Locate the cell with the specified text and output its [X, Y] center coordinate. 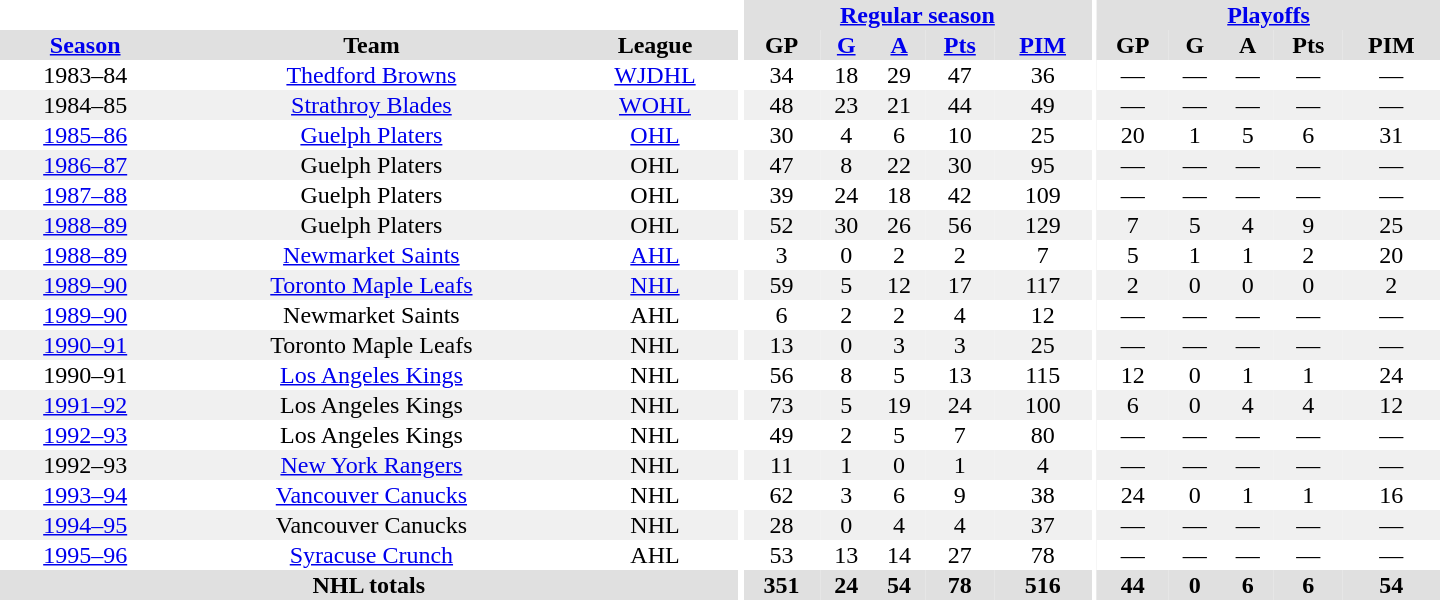
95 [1042, 165]
Playoffs [1268, 15]
Thedford Browns [371, 75]
62 [781, 495]
42 [960, 195]
19 [900, 405]
129 [1042, 225]
1986–87 [85, 165]
48 [781, 105]
38 [1042, 495]
1991–92 [85, 405]
28 [781, 525]
11 [781, 465]
26 [900, 225]
1985–86 [85, 135]
16 [1392, 495]
22 [900, 165]
117 [1042, 285]
1987–88 [85, 195]
1995–96 [85, 555]
80 [1042, 435]
52 [781, 225]
10 [960, 135]
37 [1042, 525]
Season [85, 45]
31 [1392, 135]
29 [900, 75]
23 [846, 105]
17 [960, 285]
Syracuse Crunch [371, 555]
New York Rangers [371, 465]
36 [1042, 75]
73 [781, 405]
53 [781, 555]
WJDHL [654, 75]
34 [781, 75]
516 [1042, 585]
59 [781, 285]
115 [1042, 375]
14 [900, 555]
NHL totals [369, 585]
1983–84 [85, 75]
39 [781, 195]
1993–94 [85, 495]
100 [1042, 405]
21 [900, 105]
27 [960, 555]
1984–85 [85, 105]
109 [1042, 195]
351 [781, 585]
Team [371, 45]
League [654, 45]
1994–95 [85, 525]
Strathroy Blades [371, 105]
Regular season [917, 15]
WOHL [654, 105]
